Return the (X, Y) coordinate for the center point of the cell that contains the specified text.  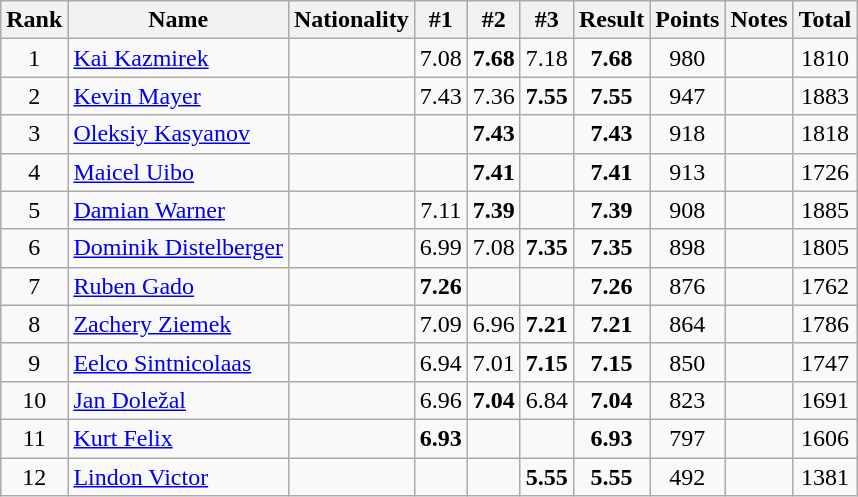
850 (688, 362)
Rank (34, 20)
9 (34, 362)
Ruben Gado (178, 286)
7.18 (546, 58)
Maicel Uibo (178, 172)
1747 (825, 362)
1726 (825, 172)
1885 (825, 210)
4 (34, 172)
980 (688, 58)
12 (34, 477)
Damian Warner (178, 210)
6.94 (440, 362)
1 (34, 58)
823 (688, 400)
Kai Kazmirek (178, 58)
Lindon Victor (178, 477)
1810 (825, 58)
#2 (494, 20)
Oleksiy Kasyanov (178, 134)
898 (688, 248)
1818 (825, 134)
1805 (825, 248)
7 (34, 286)
Kurt Felix (178, 438)
7.09 (440, 324)
797 (688, 438)
3 (34, 134)
Zachery Ziemek (178, 324)
876 (688, 286)
#1 (440, 20)
Jan Doležal (178, 400)
Notes (759, 20)
#3 (546, 20)
6 (34, 248)
492 (688, 477)
947 (688, 96)
913 (688, 172)
Result (611, 20)
11 (34, 438)
7.01 (494, 362)
1381 (825, 477)
Name (178, 20)
1606 (825, 438)
1883 (825, 96)
6.84 (546, 400)
864 (688, 324)
7.11 (440, 210)
Dominik Distelberger (178, 248)
Kevin Mayer (178, 96)
908 (688, 210)
2 (34, 96)
8 (34, 324)
918 (688, 134)
5 (34, 210)
10 (34, 400)
7.36 (494, 96)
Points (688, 20)
Total (825, 20)
1786 (825, 324)
Eelco Sintnicolaas (178, 362)
1691 (825, 400)
6.99 (440, 248)
1762 (825, 286)
Nationality (351, 20)
